For the text-containing cell, return its midpoint in (x, y) coordinate format. 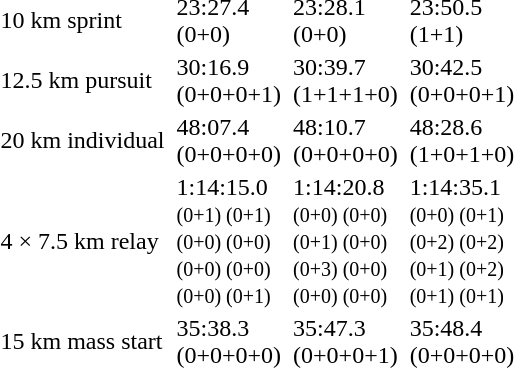
30:39.7(1+1+1+0) (346, 80)
1:14:20.8(0+0) (0+0)(0+1) (0+0)(0+3) (0+0)(0+0) (0+0) (346, 241)
30:16.9(0+0+0+1) (229, 80)
48:07.4(0+0+0+0) (229, 140)
48:10.7(0+0+0+0) (346, 140)
1:14:15.0(0+1) (0+1)(0+0) (0+0)(0+0) (0+0)(0+0) (0+1) (229, 241)
